Search for the cell housing the specified text and yield its [x, y] center coordinate. 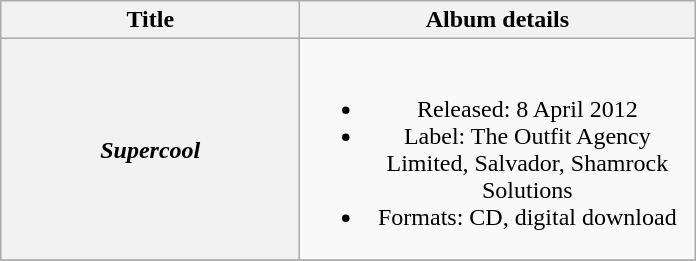
Title [150, 20]
Album details [498, 20]
Released: 8 April 2012Label: The Outfit Agency Limited, Salvador, Shamrock SolutionsFormats: CD, digital download [498, 150]
Supercool [150, 150]
